Scan for the cell matching the given text and deliver its [x, y] coordinate at center. 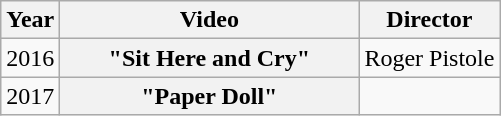
2017 [30, 96]
Roger Pistole [430, 58]
Video [210, 20]
Year [30, 20]
2016 [30, 58]
"Sit Here and Cry" [210, 58]
"Paper Doll" [210, 96]
Director [430, 20]
